Extract the [X, Y] coordinate from the center of the cell holding the provided text.  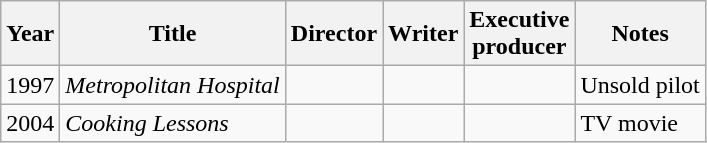
Notes [640, 34]
Executive producer [520, 34]
Year [30, 34]
Director [334, 34]
Unsold pilot [640, 85]
Writer [424, 34]
2004 [30, 123]
Metropolitan Hospital [173, 85]
TV movie [640, 123]
Title [173, 34]
Cooking Lessons [173, 123]
1997 [30, 85]
